For the text-containing cell, return its midpoint in (X, Y) coordinate format. 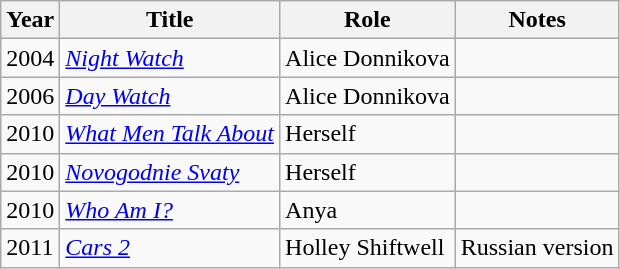
2006 (30, 96)
Notes (537, 20)
Year (30, 20)
Russian version (537, 248)
Novogodnie Svaty (170, 172)
Holley Shiftwell (368, 248)
Title (170, 20)
Who Am I? (170, 210)
2011 (30, 248)
Day Watch (170, 96)
Cars 2 (170, 248)
What Men Talk About (170, 134)
Role (368, 20)
Anya (368, 210)
2004 (30, 58)
Night Watch (170, 58)
